Pinpoint the cell where the given text exists, returning its [X, Y] midpoint coordinate. 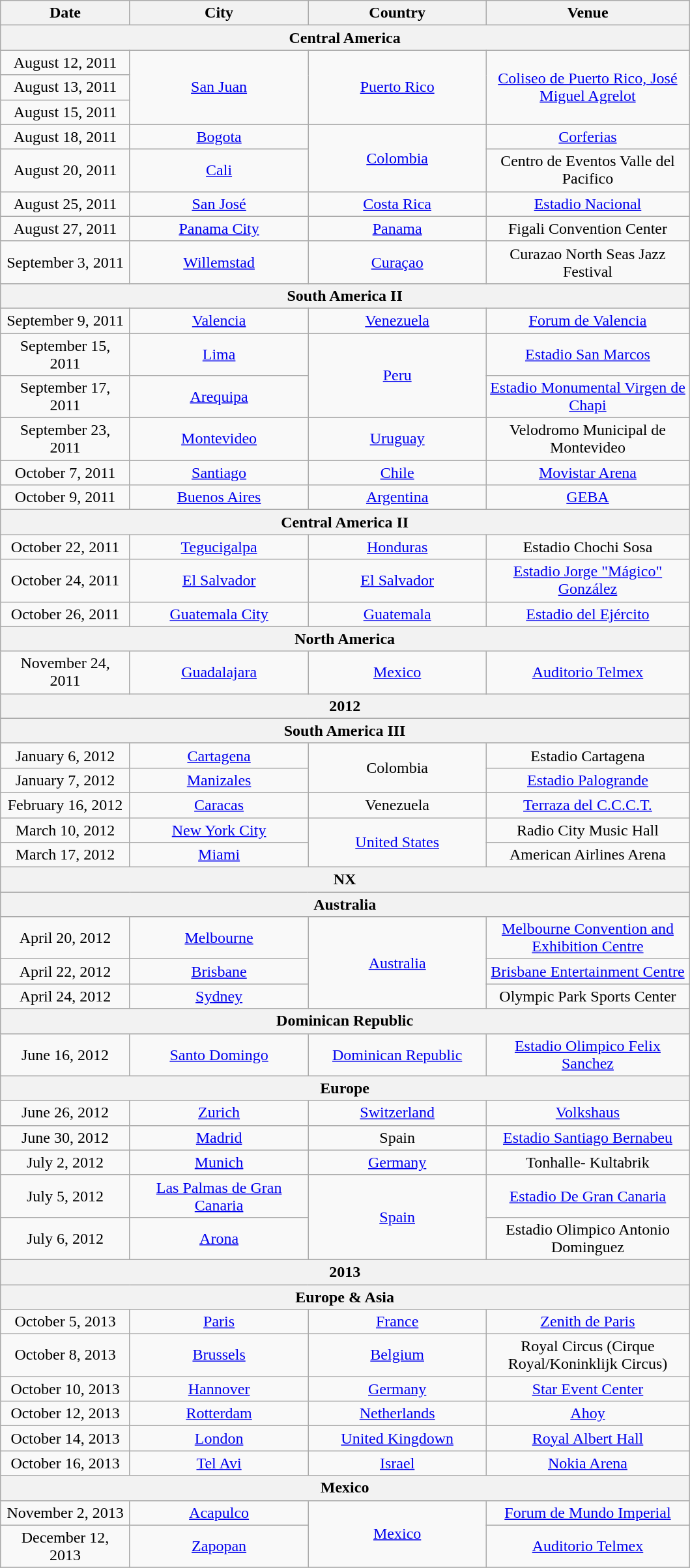
Coliseo de Puerto Rico, José Miguel Agrelot [588, 87]
Guatemala City [219, 614]
NX [345, 880]
San Juan [219, 87]
August 20, 2011 [65, 171]
Zenith de Paris [588, 1322]
Santo Domingo [219, 1055]
August 27, 2011 [65, 229]
July 2, 2012 [65, 1162]
Peru [397, 376]
July 6, 2012 [65, 1239]
France [397, 1322]
September 15, 2011 [65, 354]
April 20, 2012 [65, 938]
Royal Albert Hall [588, 1438]
October 22, 2011 [65, 547]
Buenos Aires [219, 497]
Estadio San Marcos [588, 354]
Belgium [397, 1356]
Estadio del Ejército [588, 614]
Guadalajara [219, 672]
June 26, 2012 [65, 1113]
Melbourne [219, 938]
Brussels [219, 1356]
Uruguay [397, 439]
Hannover [219, 1389]
Netherlands [397, 1414]
June 30, 2012 [65, 1138]
Zapopan [219, 1546]
December 12, 2013 [65, 1546]
March 10, 2012 [65, 830]
October 14, 2013 [65, 1438]
Central America II [345, 522]
2012 [345, 706]
September 3, 2011 [65, 262]
March 17, 2012 [65, 855]
April 22, 2012 [65, 972]
Cali [219, 171]
Estadio Chochi Sosa [588, 547]
January 6, 2012 [65, 755]
Velodromo Municipal de Montevideo [588, 439]
Estadio Palogrande [588, 780]
Date [65, 13]
August 12, 2011 [65, 63]
Costa Rica [397, 204]
Las Palmas de Gran Canaria [219, 1196]
October 7, 2011 [65, 473]
September 17, 2011 [65, 397]
October 16, 2013 [65, 1463]
North America [345, 639]
Bogota [219, 137]
Curazao North Seas Jazz Festival [588, 262]
Europe & Asia [345, 1296]
Israel [397, 1463]
Montevideo [219, 439]
Estadio Nacional [588, 204]
San José [219, 204]
September 23, 2011 [65, 439]
October 5, 2013 [65, 1322]
United Kingdown [397, 1438]
Star Event Center [588, 1389]
Brisbane Entertainment Centre [588, 972]
January 7, 2012 [65, 780]
Tonhalle- Kultabrik [588, 1162]
Munich [219, 1162]
Royal Circus (Cirque Royal/Koninklijk Circus) [588, 1356]
Madrid [219, 1138]
Estadio Santiago Bernabeu [588, 1138]
Cartagena [219, 755]
February 16, 2012 [65, 805]
Centro de Eventos Valle del Pacifico [588, 171]
United States [397, 843]
November 24, 2011 [65, 672]
Nokia Arena [588, 1463]
Corferias [588, 137]
2013 [345, 1272]
Switzerland [397, 1113]
Panama City [219, 229]
Estadio De Gran Canaria [588, 1196]
Rotterdam [219, 1414]
Arona [219, 1239]
August 13, 2011 [65, 87]
Paris [219, 1322]
October 24, 2011 [65, 581]
Tegucigalpa [219, 547]
American Airlines Arena [588, 855]
Estadio Monumental Virgen de Chapi [588, 397]
Central America [345, 38]
Olympic Park Sports Center [588, 996]
Argentina [397, 497]
April 24, 2012 [65, 996]
Puerto Rico [397, 87]
Estadio Jorge "Mágico" González [588, 581]
Figali Convention Center [588, 229]
July 5, 2012 [65, 1196]
Ahoy [588, 1414]
October 8, 2013 [65, 1356]
GEBA [588, 497]
South America II [345, 296]
Caracas [219, 805]
London [219, 1438]
Movistar Arena [588, 473]
Forum de Valencia [588, 320]
Terraza del C.C.C.T. [588, 805]
Estadio Olimpico Antonio Dominguez [588, 1239]
Chile [397, 473]
Country [397, 13]
August 15, 2011 [65, 112]
Brisbane [219, 972]
Estadio Olimpico Felix Sanchez [588, 1055]
Forum de Mundo Imperial [588, 1513]
October 10, 2013 [65, 1389]
Valencia [219, 320]
City [219, 13]
October 12, 2013 [65, 1414]
Manizales [219, 780]
Honduras [397, 547]
Acapulco [219, 1513]
September 9, 2011 [65, 320]
Guatemala [397, 614]
Tel Avi [219, 1463]
Santiago [219, 473]
Miami [219, 855]
Estadio Cartagena [588, 755]
October 9, 2011 [65, 497]
New York City [219, 830]
Willemstad [219, 262]
Volkshaus [588, 1113]
Melbourne Convention and Exhibition Centre [588, 938]
Curaçao [397, 262]
Lima [219, 354]
Europe [345, 1088]
November 2, 2013 [65, 1513]
Panama [397, 229]
Sydney [219, 996]
Venue [588, 13]
August 25, 2011 [65, 204]
Radio City Music Hall [588, 830]
Arequipa [219, 397]
October 26, 2011 [65, 614]
August 18, 2011 [65, 137]
South America III [345, 731]
June 16, 2012 [65, 1055]
Zurich [219, 1113]
